Provide the [X, Y] coordinate of the cell's center where the given text is located.  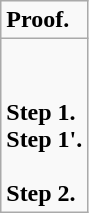
Proof. [44, 20]
Step 1.Step 1'.Step 2. [44, 126]
